Identify which cell holds the provided text, then report its [x, y] central coordinate. 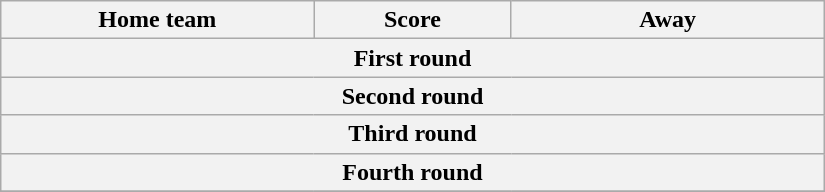
Away [668, 20]
First round [413, 58]
Fourth round [413, 172]
Second round [413, 96]
Score [412, 20]
Home team [158, 20]
Third round [413, 134]
